Return the [x, y] coordinate for the center point of the cell that contains the specified text.  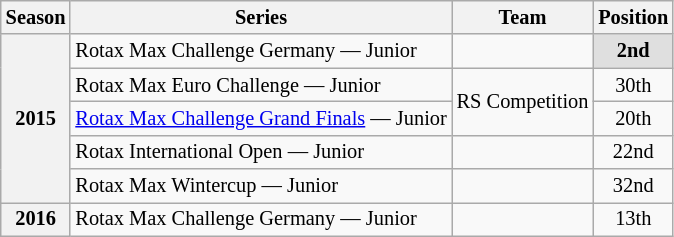
30th [633, 85]
Rotax Max Euro Challenge — Junior [260, 85]
2nd [633, 51]
Team [523, 17]
22nd [633, 152]
Rotax Max Wintercup — Junior [260, 186]
RS Competition [523, 102]
Rotax International Open — Junior [260, 152]
Position [633, 17]
32nd [633, 186]
13th [633, 219]
2016 [36, 219]
Rotax Max Challenge Grand Finals — Junior [260, 118]
2015 [36, 118]
Season [36, 17]
20th [633, 118]
Series [260, 17]
